Detect which cell encompasses the target text, then output its [X, Y] center coordinate. 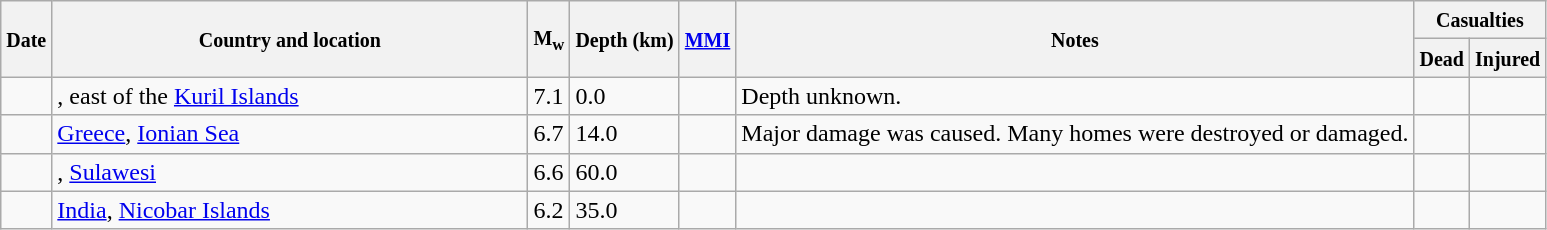
6.7 [549, 134]
Major damage was caused. Many homes were destroyed or damaged. [1075, 134]
7.1 [549, 96]
Mw [549, 39]
Country and location [290, 39]
MMI [708, 39]
Injured [1507, 58]
Depth unknown. [1075, 96]
35.0 [624, 210]
India, Nicobar Islands [290, 210]
, Sulawesi [290, 172]
Dead [1442, 58]
Date [26, 39]
Greece, Ionian Sea [290, 134]
6.6 [549, 172]
, east of the Kuril Islands [290, 96]
14.0 [624, 134]
0.0 [624, 96]
6.2 [549, 210]
Notes [1075, 39]
Casualties [1480, 20]
Depth (km) [624, 39]
60.0 [624, 172]
